Detect which cell encompasses the target text, then output its (x, y) center coordinate. 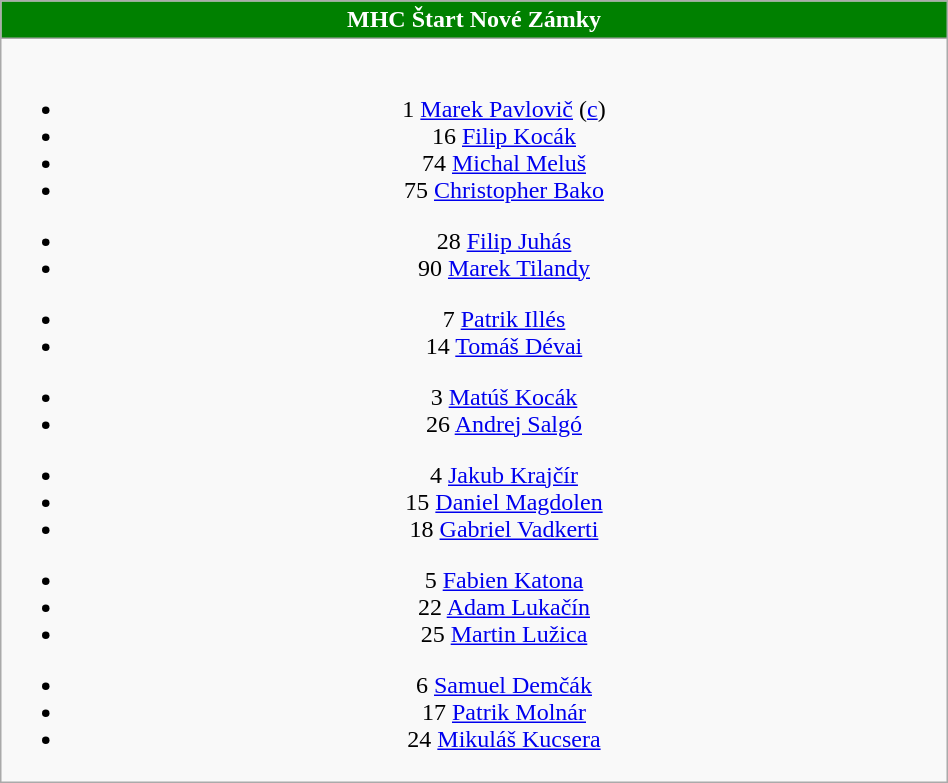
MHC Štart Nové Zámky (474, 20)
